Search for the cell housing the specified text and yield its [x, y] center coordinate. 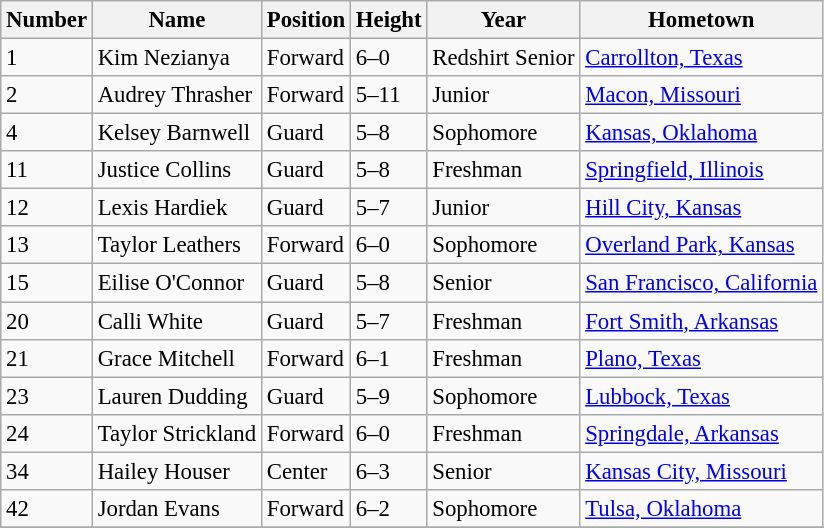
Center [306, 471]
Carrollton, Texas [702, 58]
Year [504, 20]
4 [47, 133]
Position [306, 20]
Redshirt Senior [504, 58]
11 [47, 170]
Macon, Missouri [702, 95]
24 [47, 433]
Kansas, Oklahoma [702, 133]
1 [47, 58]
Fort Smith, Arkansas [702, 321]
Lauren Dudding [176, 396]
21 [47, 358]
Taylor Leathers [176, 245]
6–2 [389, 509]
Number [47, 20]
6–1 [389, 358]
15 [47, 283]
13 [47, 245]
Grace Mitchell [176, 358]
20 [47, 321]
Tulsa, Oklahoma [702, 509]
Kelsey Barnwell [176, 133]
Plano, Texas [702, 358]
Lubbock, Texas [702, 396]
34 [47, 471]
23 [47, 396]
Justice Collins [176, 170]
Jordan Evans [176, 509]
Eilise O'Connor [176, 283]
Name [176, 20]
2 [47, 95]
Height [389, 20]
Calli White [176, 321]
Kim Nezianya [176, 58]
12 [47, 208]
Kansas City, Missouri [702, 471]
Hometown [702, 20]
5–11 [389, 95]
6–3 [389, 471]
5–9 [389, 396]
Hailey Houser [176, 471]
Springdale, Arkansas [702, 433]
42 [47, 509]
Springfield, Illinois [702, 170]
Overland Park, Kansas [702, 245]
Audrey Thrasher [176, 95]
Taylor Strickland [176, 433]
Hill City, Kansas [702, 208]
Lexis Hardiek [176, 208]
San Francisco, California [702, 283]
